Extract the [X, Y] coordinate from the center of the cell holding the provided text.  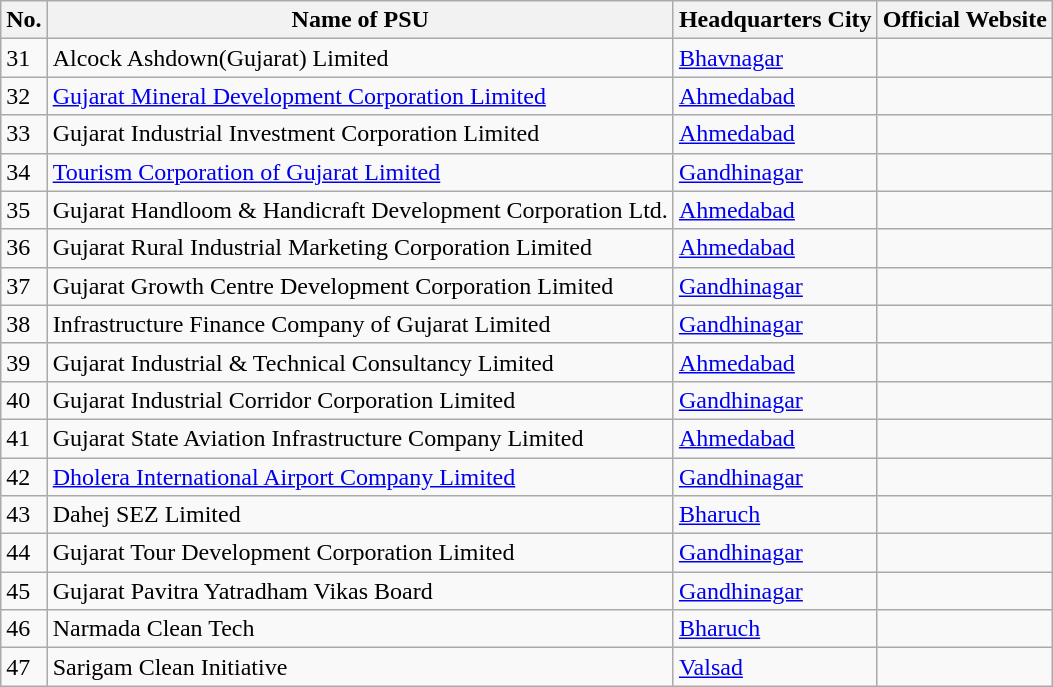
Gujarat Growth Centre Development Corporation Limited [360, 286]
No. [24, 20]
31 [24, 58]
34 [24, 172]
Gujarat Industrial Investment Corporation Limited [360, 134]
Gujarat State Aviation Infrastructure Company Limited [360, 438]
39 [24, 362]
Tourism Corporation of Gujarat Limited [360, 172]
42 [24, 477]
Gujarat Industrial Corridor Corporation Limited [360, 400]
Name of PSU [360, 20]
Narmada Clean Tech [360, 629]
Gujarat Pavitra Yatradham Vikas Board [360, 591]
41 [24, 438]
Official Website [964, 20]
Gujarat Handloom & Handicraft Development Corporation Ltd. [360, 210]
Infrastructure Finance Company of Gujarat Limited [360, 324]
32 [24, 96]
46 [24, 629]
Sarigam Clean Initiative [360, 667]
43 [24, 515]
Gujarat Mineral Development Corporation Limited [360, 96]
Gujarat Industrial & Technical Consultancy Limited [360, 362]
Alcock Ashdown(Gujarat) Limited [360, 58]
35 [24, 210]
47 [24, 667]
45 [24, 591]
Gujarat Rural Industrial Marketing Corporation Limited [360, 248]
36 [24, 248]
Bhavnagar [775, 58]
Dholera International Airport Company Limited [360, 477]
Dahej SEZ Limited [360, 515]
44 [24, 553]
38 [24, 324]
Headquarters City [775, 20]
Valsad [775, 667]
33 [24, 134]
40 [24, 400]
Gujarat Tour Development Corporation Limited [360, 553]
37 [24, 286]
